From the cell containing the given text, extract its center point as [x, y] coordinate. 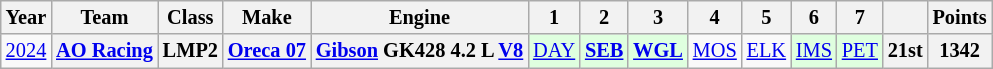
1 [554, 17]
AO Racing [104, 51]
Make [267, 17]
2 [604, 17]
Class [190, 17]
ELK [766, 51]
7 [860, 17]
3 [658, 17]
DAY [554, 51]
Year [26, 17]
Oreca 07 [267, 51]
Engine [420, 17]
2024 [26, 51]
21st [906, 51]
MOS [715, 51]
4 [715, 17]
Gibson GK428 4.2 L V8 [420, 51]
PET [860, 51]
WGL [658, 51]
1342 [960, 51]
5 [766, 17]
SEB [604, 51]
LMP2 [190, 51]
Team [104, 17]
Points [960, 17]
6 [814, 17]
IMS [814, 51]
